Return (X, Y) of the center of cell containing provided text 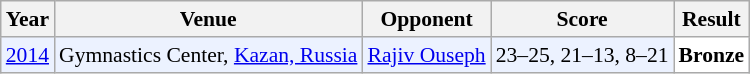
Gymnastics Center, Kazan, Russia (208, 55)
Opponent (426, 19)
Result (712, 19)
2014 (28, 55)
23–25, 21–13, 8–21 (582, 55)
Bronze (712, 55)
Rajiv Ouseph (426, 55)
Venue (208, 19)
Score (582, 19)
Year (28, 19)
